Locate the cell with the specified text and output its [X, Y] center coordinate. 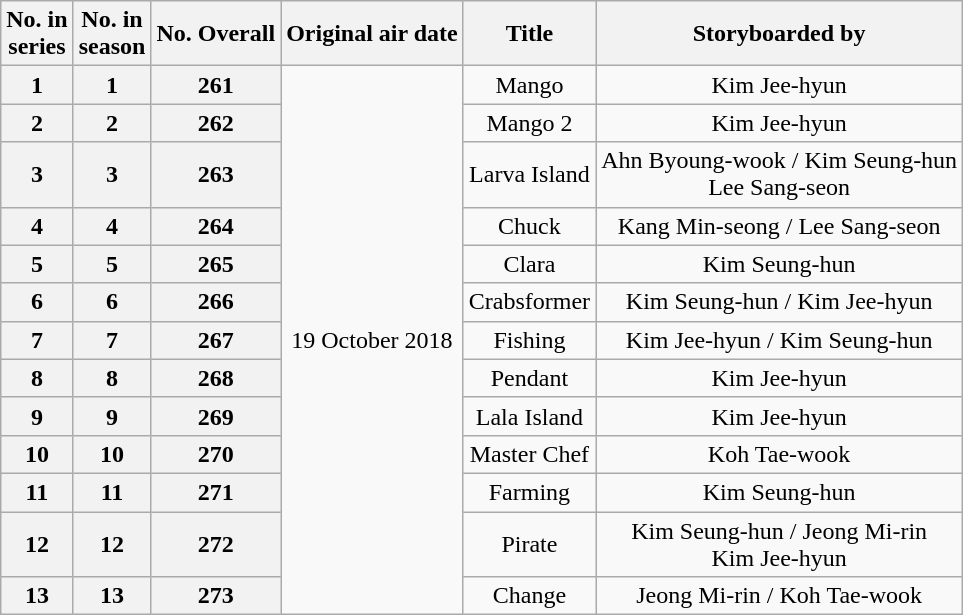
Pirate [529, 544]
270 [216, 454]
Chuck [529, 226]
No. Overall [216, 34]
Ahn Byoung-wook / Kim Seung-hunLee Sang-seon [780, 174]
273 [216, 596]
Original air date [372, 34]
262 [216, 123]
Mango 2 [529, 123]
Title [529, 34]
Kim Jee-hyun / Kim Seung-hun [780, 340]
268 [216, 378]
272 [216, 544]
Storyboarded by [780, 34]
Koh Tae-wook [780, 454]
Kim Seung-hun / Kim Jee-hyun [780, 302]
Master Chef [529, 454]
19 October 2018 [372, 340]
No. inseason [112, 34]
Crabsformer [529, 302]
266 [216, 302]
261 [216, 85]
Jeong Mi-rin / Koh Tae-wook [780, 596]
Change [529, 596]
Mango [529, 85]
Pendant [529, 378]
265 [216, 264]
No. inseries [37, 34]
Larva Island [529, 174]
Fishing [529, 340]
267 [216, 340]
Kang Min-seong / Lee Sang-seon [780, 226]
263 [216, 174]
Kim Seung-hun / Jeong Mi-rinKim Jee-hyun [780, 544]
264 [216, 226]
Farming [529, 492]
271 [216, 492]
Lala Island [529, 416]
Clara [529, 264]
269 [216, 416]
